For the text-containing cell, return its midpoint in (x, y) coordinate format. 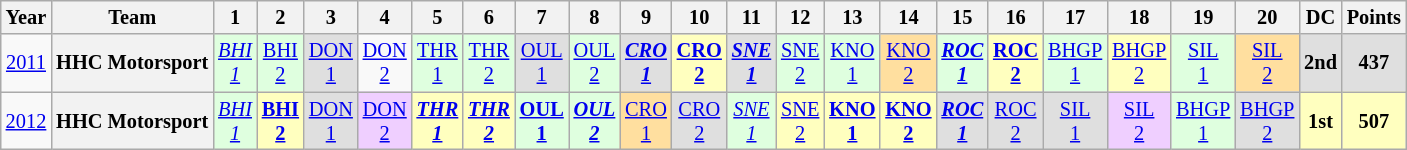
8 (595, 17)
Year (26, 17)
7 (542, 17)
15 (962, 17)
437 (1374, 63)
507 (1374, 121)
3 (331, 17)
13 (852, 17)
5 (438, 17)
Team (132, 17)
4 (385, 17)
18 (1139, 17)
20 (1267, 17)
12 (800, 17)
Points (1374, 17)
2nd (1320, 63)
2011 (26, 63)
17 (1075, 17)
10 (700, 17)
DC (1320, 17)
6 (489, 17)
19 (1203, 17)
2 (280, 17)
2012 (26, 121)
1 (235, 17)
11 (752, 17)
9 (646, 17)
16 (1016, 17)
1st (1320, 121)
14 (908, 17)
